Determine the [x, y] coordinate at the center of the cell enclosing the given text.  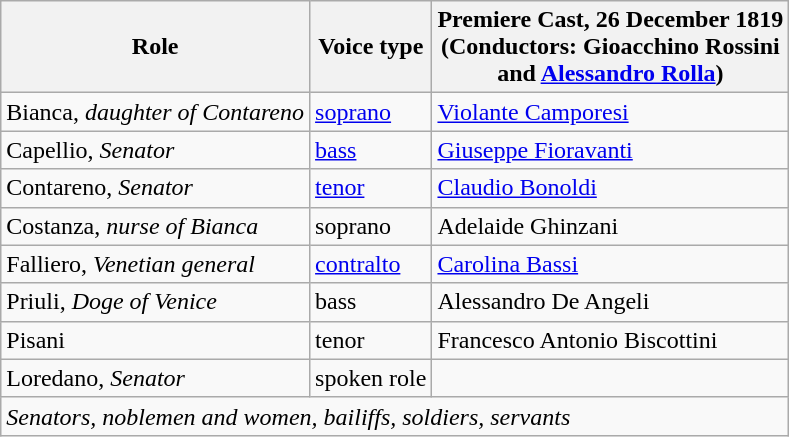
Priuli, Doge of Venice [156, 302]
Carolina Bassi [610, 264]
Claudio Bonoldi [610, 188]
Senators, noblemen and women, bailiffs, soldiers, servants [395, 416]
Falliero, Venetian general [156, 264]
Francesco Antonio Biscottini [610, 340]
contralto [371, 264]
Giuseppe Fioravanti [610, 150]
Violante Camporesi [610, 112]
Costanza, nurse of Bianca [156, 226]
spoken role [371, 378]
Alessandro De Angeli [610, 302]
Loredano, Senator [156, 378]
Adelaide Ghinzani [610, 226]
Role [156, 47]
Contareno, Senator [156, 188]
Pisani [156, 340]
Capellio, Senator [156, 150]
Voice type [371, 47]
Premiere Cast, 26 December 1819(Conductors: Gioacchino Rossini and Alessandro Rolla) [610, 47]
Bianca, daughter of Contareno [156, 112]
